From the cell containing the given text, extract its center point as [x, y] coordinate. 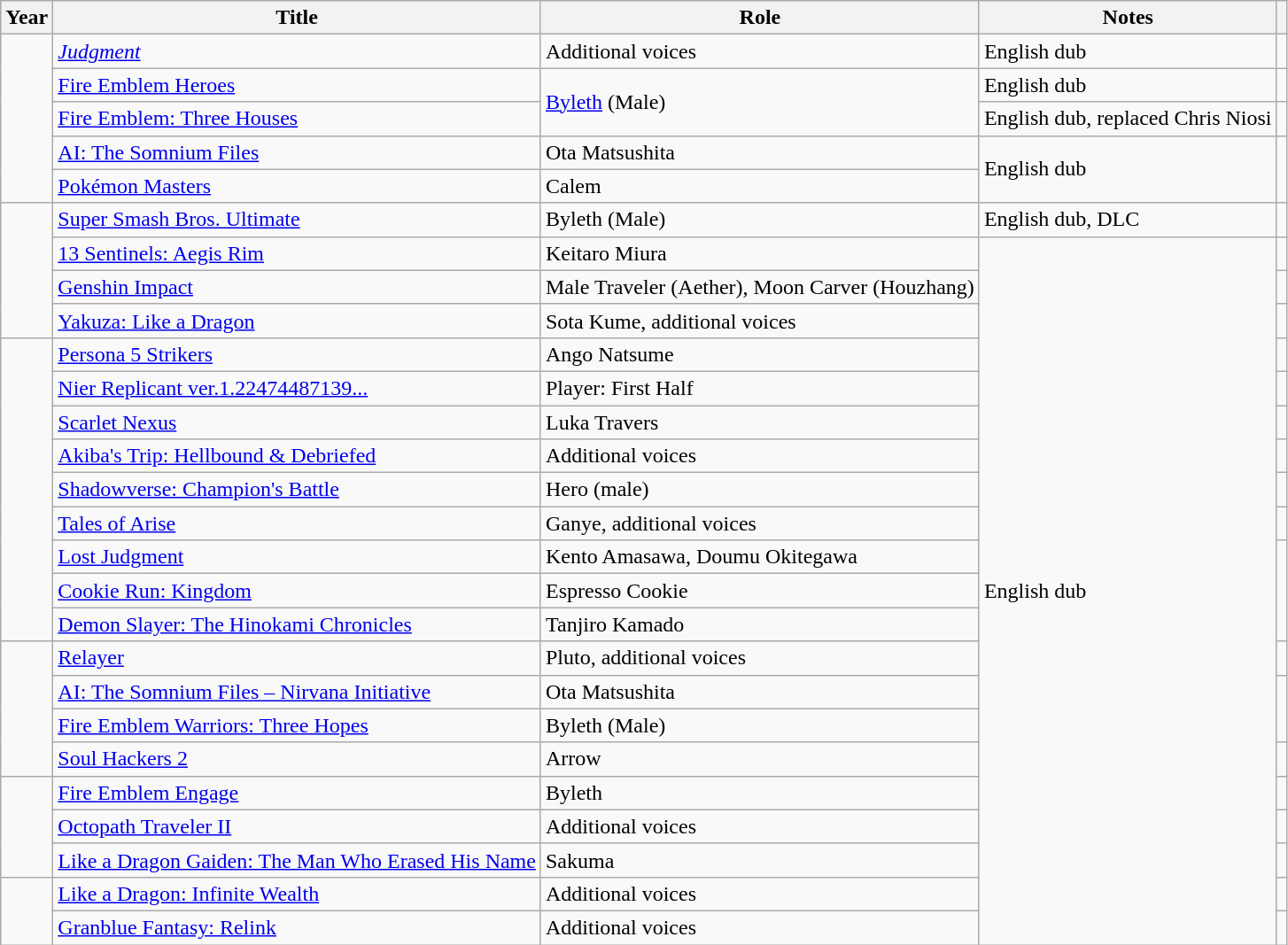
AI: The Somnium Files [298, 152]
Sota Kume, additional voices [760, 321]
Notes [1128, 18]
Role [760, 18]
Pokémon Masters [298, 186]
Scarlet Nexus [298, 422]
English dub, DLC [1128, 220]
Calem [760, 186]
Nier Replicant ver.1.22474487139... [298, 388]
Persona 5 Strikers [298, 354]
Super Smash Bros. Ultimate [298, 220]
Title [298, 18]
Granblue Fantasy: Relink [298, 927]
Tanjiro Kamado [760, 624]
Kento Amasawa, Doumu Okitegawa [760, 557]
Espresso Cookie [760, 591]
13 Sentinels: Aegis Rim [298, 253]
Shadowverse: Champion's Battle [298, 490]
Arrow [760, 759]
AI: The Somnium Files – Nirvana Initiative [298, 692]
Like a Dragon Gaiden: The Man Who Erased His Name [298, 860]
Octopath Traveler II [298, 826]
Hero (male) [760, 490]
Lost Judgment [298, 557]
Pluto, additional voices [760, 658]
Fire Emblem: Three Houses [298, 119]
Yakuza: Like a Dragon [298, 321]
Genshin Impact [298, 287]
Cookie Run: Kingdom [298, 591]
Keitaro Miura [760, 253]
Male Traveler (Aether), Moon Carver (Houzhang) [760, 287]
Relayer [298, 658]
Judgment [298, 51]
Soul Hackers 2 [298, 759]
Player: First Half [760, 388]
Year [27, 18]
English dub, replaced Chris Niosi [1128, 119]
Demon Slayer: The Hinokami Chronicles [298, 624]
Like a Dragon: Infinite Wealth [298, 894]
Fire Emblem Heroes [298, 85]
Sakuma [760, 860]
Byleth [760, 793]
Fire Emblem Warriors: Three Hopes [298, 725]
Ganye, additional voices [760, 523]
Ango Natsume [760, 354]
Luka Travers [760, 422]
Fire Emblem Engage [298, 793]
Tales of Arise [298, 523]
Akiba's Trip: Hellbound & Debriefed [298, 456]
